Output the [X, Y] coordinate of the center of the cell containing the given text.  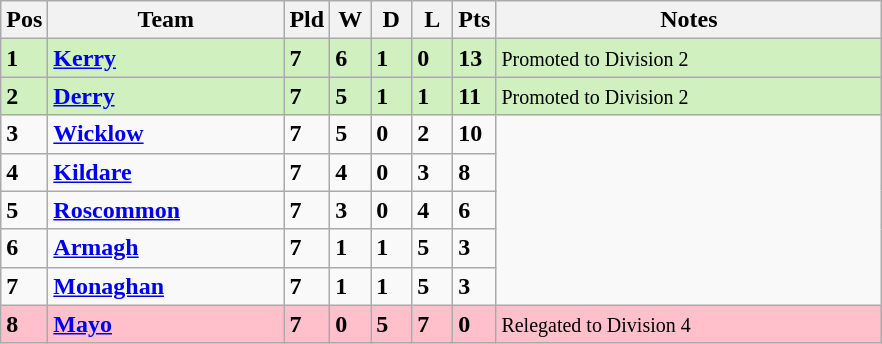
Kildare [166, 172]
Team [166, 20]
Notes [689, 20]
13 [474, 58]
D [392, 20]
W [350, 20]
L [432, 20]
Kerry [166, 58]
Pld [307, 20]
Wicklow [166, 134]
Derry [166, 96]
Pts [474, 20]
Relegated to Division 4 [689, 324]
Pos [24, 20]
Armagh [166, 248]
Roscommon [166, 210]
Mayo [166, 324]
Monaghan [166, 286]
11 [474, 96]
10 [474, 134]
